Return [X, Y] of the center of cell containing provided text 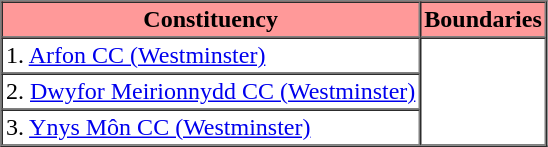
Boundaries [483, 20]
2. Dwyfor Meirionnydd CC (Westminster) [211, 92]
Constituency [211, 20]
3. Ynys Môn CC (Westminster) [211, 128]
1. Arfon CC (Westminster) [211, 56]
